Find where the given text appears and provide that cell's center as (X, Y) coordinate. 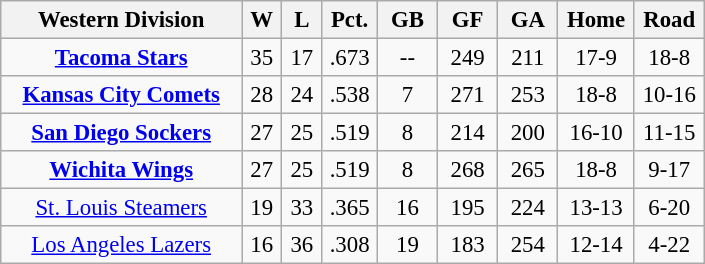
St. Louis Steamers (122, 208)
7 (407, 95)
GA (528, 20)
265 (528, 170)
W (262, 20)
33 (302, 208)
10-16 (669, 95)
Wichita Wings (122, 170)
28 (262, 95)
254 (528, 245)
195 (468, 208)
200 (528, 133)
GF (468, 20)
-- (407, 58)
11-15 (669, 133)
253 (528, 95)
9-17 (669, 170)
Home (596, 20)
214 (468, 133)
L (302, 20)
16-10 (596, 133)
268 (468, 170)
24 (302, 95)
GB (407, 20)
Kansas City Comets (122, 95)
13-13 (596, 208)
San Diego Sockers (122, 133)
35 (262, 58)
Road (669, 20)
Tacoma Stars (122, 58)
224 (528, 208)
.538 (350, 95)
17 (302, 58)
17-9 (596, 58)
Los Angeles Lazers (122, 245)
36 (302, 245)
12-14 (596, 245)
.308 (350, 245)
183 (468, 245)
Pct. (350, 20)
.365 (350, 208)
249 (468, 58)
Western Division (122, 20)
211 (528, 58)
.673 (350, 58)
271 (468, 95)
6-20 (669, 208)
4-22 (669, 245)
